Determine the (x, y) coordinate at the center of the cell enclosing the given text.  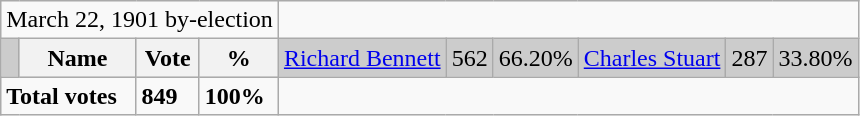
562 (470, 58)
Richard Bennett (362, 58)
100% (238, 96)
March 22, 1901 by-election (140, 20)
Total votes (68, 96)
33.80% (816, 58)
66.20% (536, 58)
287 (750, 58)
849 (168, 96)
Charles Stuart (652, 58)
Name (78, 58)
% (238, 58)
Vote (168, 58)
